Find where the given text appears and provide that cell's center as [x, y] coordinate. 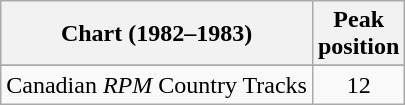
Chart (1982–1983) [157, 34]
Peakposition [358, 34]
Canadian RPM Country Tracks [157, 85]
12 [358, 85]
